Search for the cell housing the specified text and yield its (x, y) center coordinate. 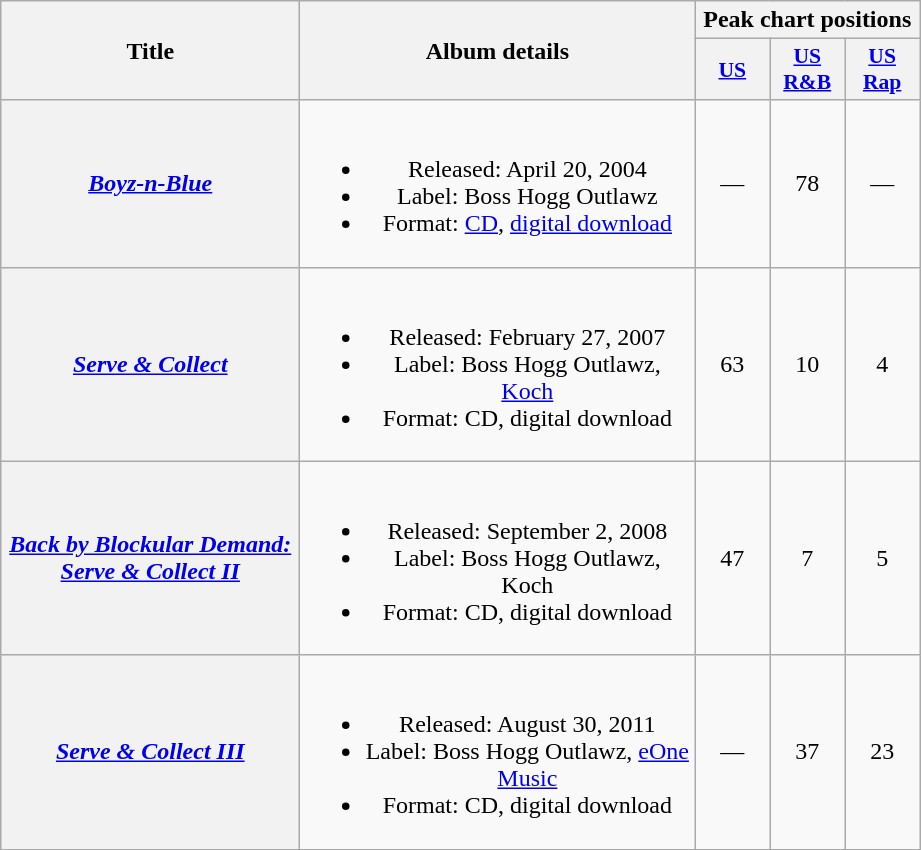
Peak chart positions (808, 20)
Released: February 27, 2007Label: Boss Hogg Outlawz, KochFormat: CD, digital download (498, 364)
Serve & Collect III (150, 752)
10 (808, 364)
US (732, 70)
4 (882, 364)
Boyz-n-Blue (150, 184)
Serve & Collect (150, 364)
US Rap (882, 70)
Title (150, 50)
7 (808, 558)
Released: April 20, 2004Label: Boss Hogg OutlawzFormat: CD, digital download (498, 184)
5 (882, 558)
Back by Blockular Demand: Serve & Collect II (150, 558)
63 (732, 364)
US R&B (808, 70)
Album details (498, 50)
Released: August 30, 2011Label: Boss Hogg Outlawz, eOne MusicFormat: CD, digital download (498, 752)
78 (808, 184)
37 (808, 752)
Released: September 2, 2008Label: Boss Hogg Outlawz, KochFormat: CD, digital download (498, 558)
23 (882, 752)
47 (732, 558)
